Output the [x, y] coordinate of the center of the cell containing the given text.  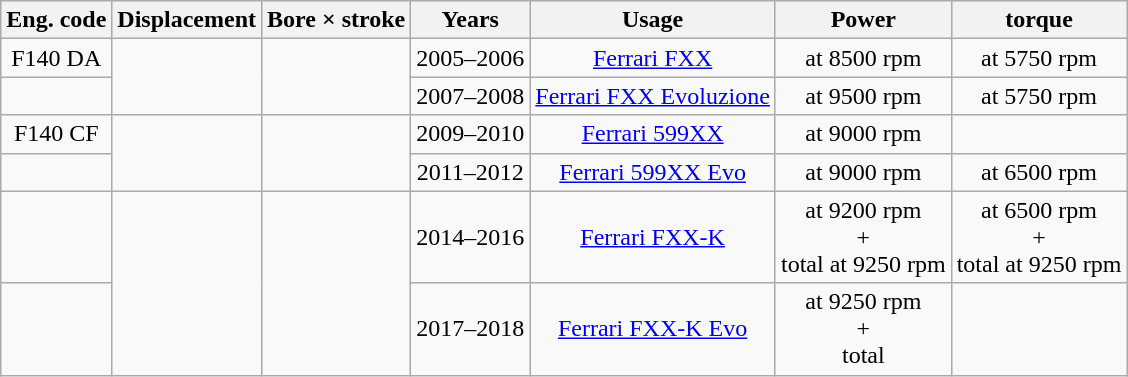
2017–2018 [470, 329]
2007–2008 [470, 96]
at 9250 rpm+ total [863, 329]
2009–2010 [470, 134]
2005–2006 [470, 58]
torque [1039, 20]
Ferrari FXX [653, 58]
Ferrari FXX-K Evo [653, 329]
Power [863, 20]
Ferrari 599XX [653, 134]
2014–2016 [470, 237]
at 9500 rpm [863, 96]
at 8500 rpm [863, 58]
Usage [653, 20]
Ferrari 599XX Evo [653, 172]
2011–2012 [470, 172]
Eng. code [56, 20]
Ferrari FXX Evoluzione [653, 96]
Years [470, 20]
Displacement [187, 20]
F140 CF [56, 134]
at 6500 rpm [1039, 172]
Bore × stroke [336, 20]
at 6500 rpm+ total at 9250 rpm [1039, 237]
Ferrari FXX-K [653, 237]
at 9200 rpm+ total at 9250 rpm [863, 237]
F140 DA [56, 58]
